Return the [x, y] coordinate for the center point of the cell that contains the specified text.  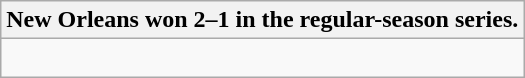
New Orleans won 2–1 in the regular-season series. [262, 20]
